Scan for the cell matching the given text and deliver its (X, Y) coordinate at center. 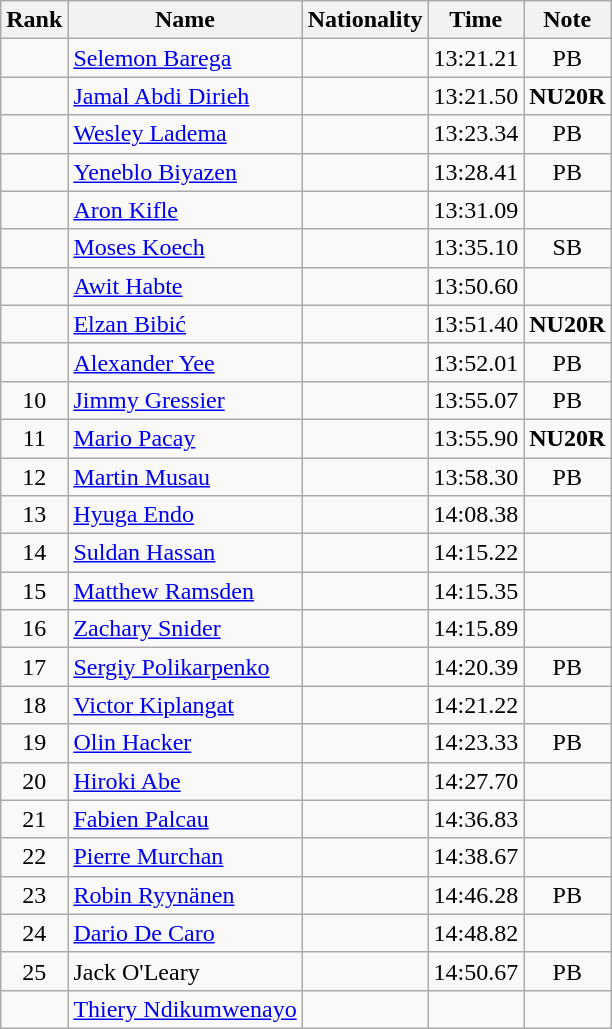
Dario De Caro (185, 933)
13:58.30 (476, 477)
15 (34, 591)
Olin Hacker (185, 743)
16 (34, 629)
Note (568, 20)
Awit Habte (185, 286)
Suldan Hassan (185, 553)
13:51.40 (476, 324)
Time (476, 20)
Yeneblo Biyazen (185, 172)
14:48.82 (476, 933)
13:23.34 (476, 134)
Hyuga Endo (185, 515)
14:46.28 (476, 895)
Elzan Bibić (185, 324)
14:08.38 (476, 515)
Martin Musau (185, 477)
14:27.70 (476, 781)
17 (34, 667)
23 (34, 895)
Hiroki Abe (185, 781)
13:31.09 (476, 210)
13:55.90 (476, 438)
13:28.41 (476, 172)
21 (34, 819)
Matthew Ramsden (185, 591)
14:20.39 (476, 667)
14:21.22 (476, 705)
14 (34, 553)
18 (34, 705)
14:23.33 (476, 743)
25 (34, 971)
14:38.67 (476, 857)
Fabien Palcau (185, 819)
13:55.07 (476, 400)
Name (185, 20)
Nationality (365, 20)
Moses Koech (185, 248)
14:36.83 (476, 819)
Mario Pacay (185, 438)
13:52.01 (476, 362)
24 (34, 933)
20 (34, 781)
Wesley Ladema (185, 134)
Robin Ryynänen (185, 895)
SB (568, 248)
14:15.22 (476, 553)
14:50.67 (476, 971)
19 (34, 743)
13 (34, 515)
13:21.21 (476, 58)
Aron Kifle (185, 210)
Jimmy Gressier (185, 400)
Jack O'Leary (185, 971)
11 (34, 438)
14:15.89 (476, 629)
10 (34, 400)
22 (34, 857)
Rank (34, 20)
13:21.50 (476, 96)
Zachary Snider (185, 629)
Selemon Barega (185, 58)
Pierre Murchan (185, 857)
13:50.60 (476, 286)
13:35.10 (476, 248)
Thiery Ndikumwenayo (185, 1009)
Sergiy Polikarpenko (185, 667)
Alexander Yee (185, 362)
Jamal Abdi Dirieh (185, 96)
Victor Kiplangat (185, 705)
12 (34, 477)
14:15.35 (476, 591)
